Return [X, Y] of the center of cell containing provided text 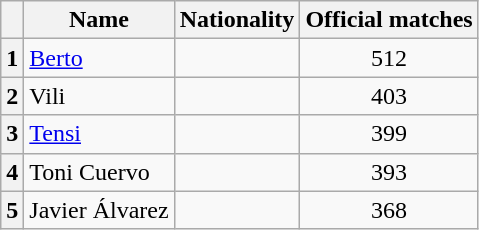
2 [12, 96]
Official matches [389, 20]
5 [12, 210]
Toni Cuervo [99, 172]
Vili [99, 96]
393 [389, 172]
512 [389, 58]
Berto [99, 58]
4 [12, 172]
3 [12, 134]
403 [389, 96]
Nationality [237, 20]
Tensi [99, 134]
Javier Álvarez [99, 210]
399 [389, 134]
1 [12, 58]
368 [389, 210]
Name [99, 20]
